Find where the given text appears and provide that cell's center as (X, Y) coordinate. 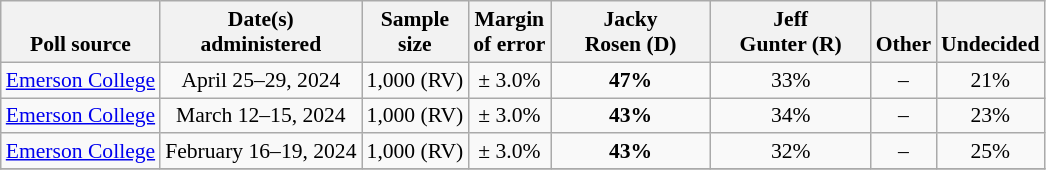
February 16–19, 2024 (260, 152)
April 25–29, 2024 (260, 80)
34% (791, 116)
Poll source (80, 32)
Samplesize (416, 32)
23% (990, 116)
JeffGunter (R) (791, 32)
32% (791, 152)
Other (904, 32)
21% (990, 80)
25% (990, 152)
JackyRosen (D) (630, 32)
March 12–15, 2024 (260, 116)
47% (630, 80)
Date(s)administered (260, 32)
Marginof error (509, 32)
33% (791, 80)
Undecided (990, 32)
